Search for the cell housing the specified text and yield its [x, y] center coordinate. 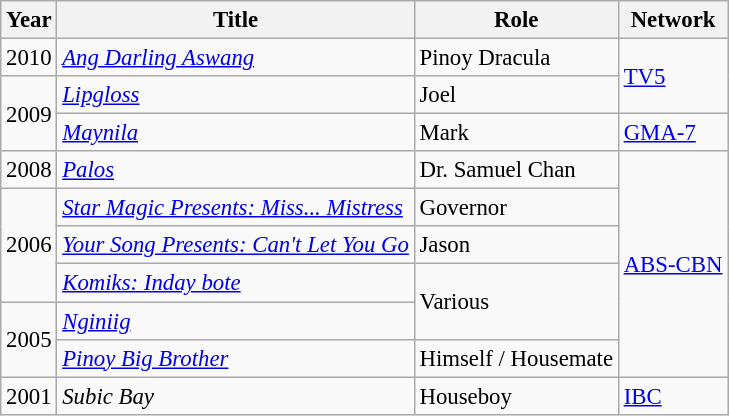
Houseboy [516, 396]
2001 [29, 396]
IBC [672, 396]
2009 [29, 114]
Various [516, 302]
2008 [29, 170]
Dr. Samuel Chan [516, 170]
Ang Darling Aswang [236, 58]
Himself / Housemate [516, 358]
Pinoy Dracula [516, 58]
GMA-7 [672, 133]
Mark [516, 133]
Star Magic Presents: Miss... Mistress [236, 208]
Subic Bay [236, 396]
ABS-CBN [672, 264]
Role [516, 20]
Maynila [236, 133]
2006 [29, 246]
Komiks: Inday bote [236, 283]
Palos [236, 170]
Network [672, 20]
Governor [516, 208]
2005 [29, 340]
Pinoy Big Brother [236, 358]
Title [236, 20]
Your Song Presents: Can't Let You Go [236, 245]
TV5 [672, 76]
Lipgloss [236, 95]
2010 [29, 58]
Nginiig [236, 321]
Joel [516, 95]
Jason [516, 245]
Year [29, 20]
